Pinpoint the cell where the given text exists, returning its (X, Y) midpoint coordinate. 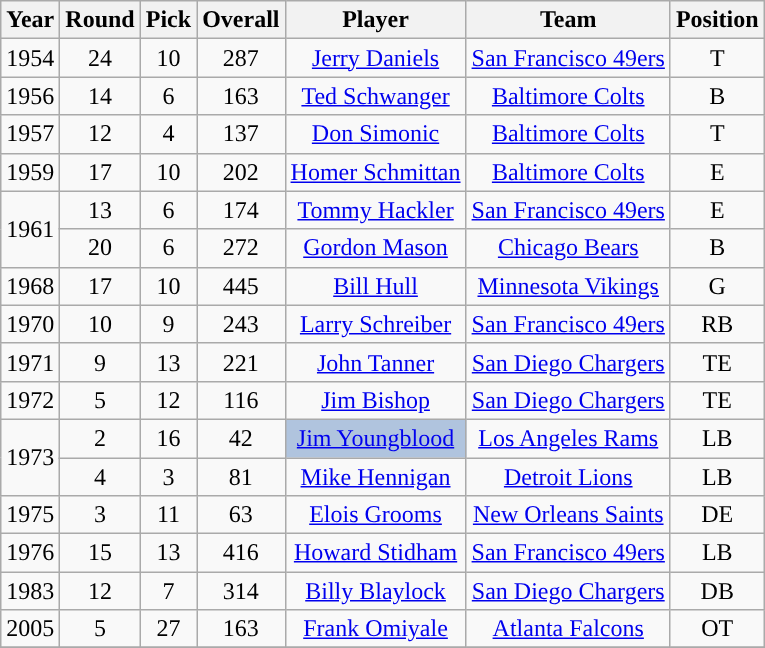
202 (241, 172)
Chicago Bears (568, 248)
Pick (168, 20)
1956 (30, 96)
Jerry Daniels (376, 58)
272 (241, 248)
445 (241, 286)
Frank Omiyale (376, 629)
DB (717, 591)
14 (100, 96)
Jim Bishop (376, 400)
Mike Hennigan (376, 477)
Homer Schmittan (376, 172)
RB (717, 324)
7 (168, 591)
174 (241, 210)
Elois Grooms (376, 515)
287 (241, 58)
Bill Hull (376, 286)
2005 (30, 629)
27 (168, 629)
314 (241, 591)
Round (100, 20)
11 (168, 515)
1973 (30, 457)
Don Simonic (376, 134)
Gordon Mason (376, 248)
1957 (30, 134)
Tommy Hackler (376, 210)
1970 (30, 324)
1975 (30, 515)
Billy Blaylock (376, 591)
16 (168, 438)
Position (717, 20)
1968 (30, 286)
John Tanner (376, 362)
24 (100, 58)
1959 (30, 172)
81 (241, 477)
Larry Schreiber (376, 324)
Howard Stidham (376, 553)
Detroit Lions (568, 477)
116 (241, 400)
1954 (30, 58)
1961 (30, 229)
2 (100, 438)
Jim Youngblood (376, 438)
1972 (30, 400)
New Orleans Saints (568, 515)
Ted Schwanger (376, 96)
Year (30, 20)
Player (376, 20)
221 (241, 362)
243 (241, 324)
1983 (30, 591)
15 (100, 553)
137 (241, 134)
42 (241, 438)
20 (100, 248)
1971 (30, 362)
DE (717, 515)
G (717, 286)
Team (568, 20)
1976 (30, 553)
63 (241, 515)
Atlanta Falcons (568, 629)
OT (717, 629)
Minnesota Vikings (568, 286)
Overall (241, 20)
416 (241, 553)
Los Angeles Rams (568, 438)
